Determine the (X, Y) coordinate at the center of the cell enclosing the given text.  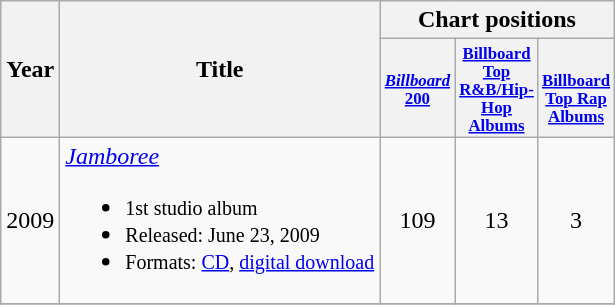
13 (496, 220)
Chart positions (497, 20)
Billboard 200 (418, 88)
3 (576, 220)
Jamboree1st studio albumReleased: June 23, 2009Formats: CD, digital download (220, 220)
BillboardTop Rap Albums (576, 88)
Billboard Top R&B/Hip-Hop Albums (496, 88)
109 (418, 220)
2009 (30, 220)
Title (220, 69)
Year (30, 69)
